Pinpoint the cell where the given text exists, returning its [X, Y] midpoint coordinate. 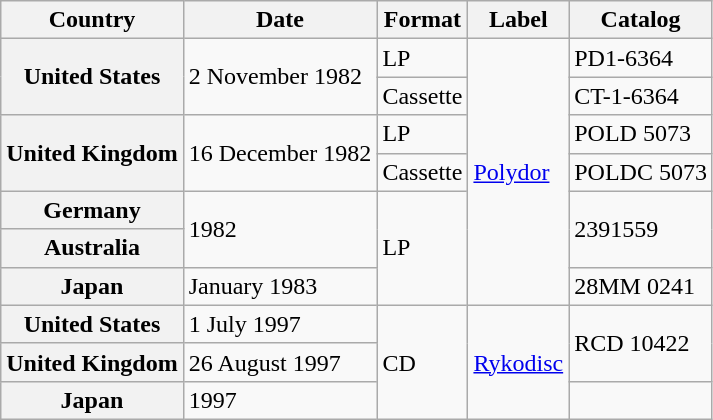
Catalog [641, 20]
Date [280, 20]
Polydor [518, 172]
CT-1-6364 [641, 96]
16 December 1982 [280, 153]
Australia [92, 248]
Rykodisc [518, 362]
POLD 5073 [641, 134]
1997 [280, 400]
2 November 1982 [280, 77]
Format [422, 20]
1982 [280, 229]
Germany [92, 210]
POLDC 5073 [641, 172]
RCD 10422 [641, 343]
28MM 0241 [641, 286]
CD [422, 362]
January 1983 [280, 286]
2391559 [641, 229]
PD1-6364 [641, 58]
1 July 1997 [280, 324]
26 August 1997 [280, 362]
Label [518, 20]
Country [92, 20]
